Provide the [X, Y] coordinate of the cell's center where the given text is located.  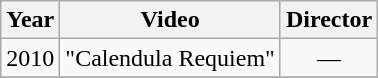
Video [170, 20]
Year [30, 20]
2010 [30, 58]
"Calendula Requiem" [170, 58]
Director [328, 20]
— [328, 58]
